Identify which cell holds the provided text, then report its [X, Y] central coordinate. 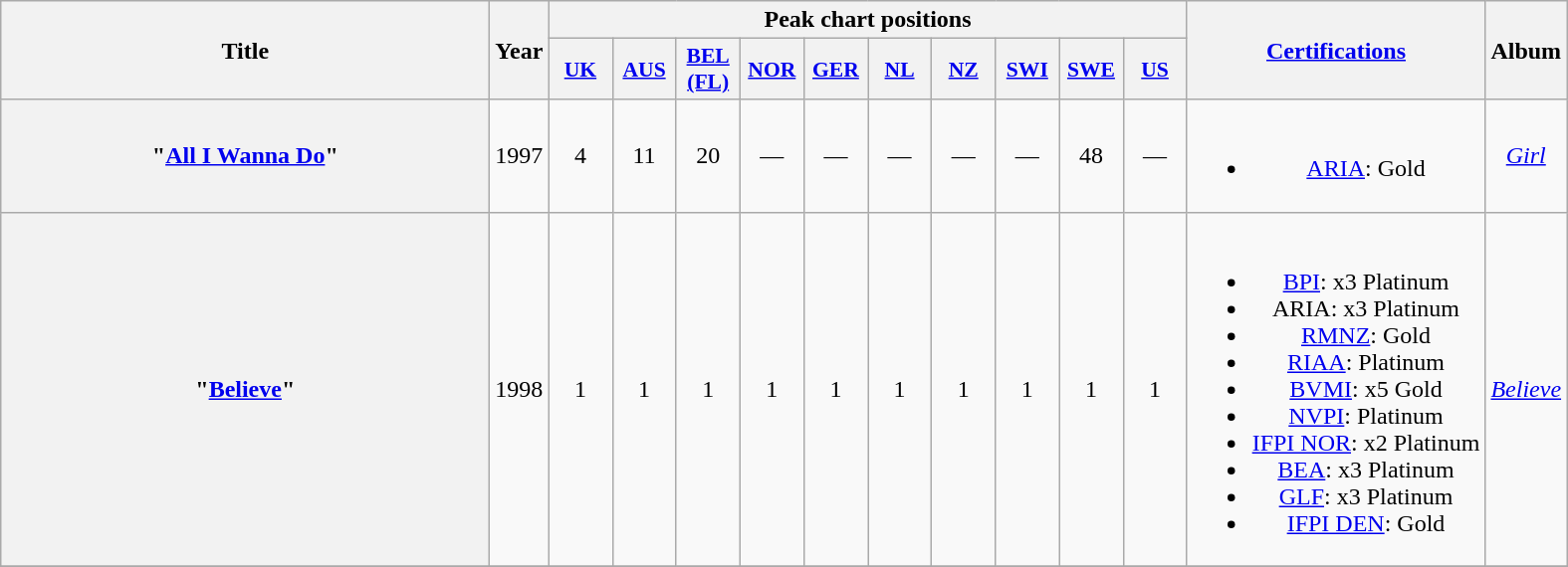
BEL(FL) [708, 70]
1998 [520, 389]
AUS [644, 70]
SWI [1027, 70]
NZ [964, 70]
4 [580, 155]
"All I Wanna Do" [245, 155]
ARIA: Gold [1336, 155]
48 [1091, 155]
NL [900, 70]
Certifications [1336, 50]
Title [245, 50]
Girl [1526, 155]
Year [520, 50]
11 [644, 155]
Album [1526, 50]
"Believe" [245, 389]
GER [835, 70]
20 [708, 155]
US [1155, 70]
SWE [1091, 70]
UK [580, 70]
Believe [1526, 389]
1997 [520, 155]
NOR [772, 70]
Peak chart positions [868, 20]
